Capture the cell that displays the provided text and extract its (x, y) central coordinate. 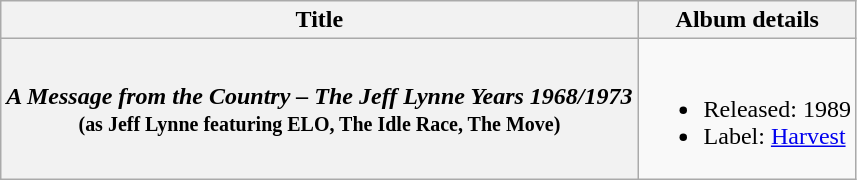
Released: 1989Label: Harvest (747, 109)
A Message from the Country – The Jeff Lynne Years 1968/1973(as Jeff Lynne featuring ELO, The Idle Race, The Move) (320, 109)
Title (320, 20)
Album details (747, 20)
